Return [x, y] of the center of cell containing provided text 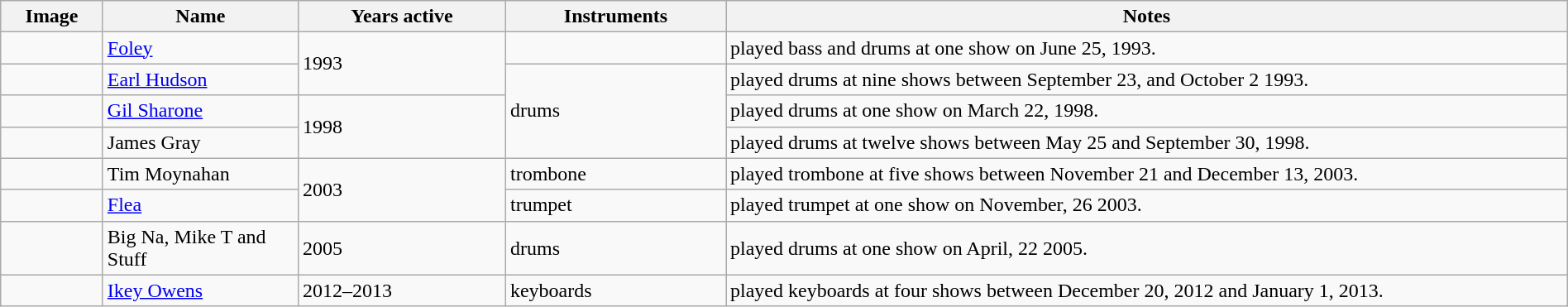
played drums at twelve shows between May 25 and September 30, 1998. [1147, 142]
Big Na, Mike T and Stuff [200, 248]
played bass and drums at one show on June 25, 1993. [1147, 48]
2005 [402, 248]
Tim Moynahan [200, 174]
trumpet [615, 205]
played drums at one show on March 22, 1998. [1147, 111]
2012–2013 [402, 290]
Instruments [615, 17]
Foley [200, 48]
Gil Sharone [200, 111]
Ikey Owens [200, 290]
played trumpet at one show on November, 26 2003. [1147, 205]
trombone [615, 174]
Image [52, 17]
Notes [1147, 17]
played drums at nine shows between September 23, and October 2 1993. [1147, 79]
Earl Hudson [200, 79]
Years active [402, 17]
1993 [402, 64]
2003 [402, 189]
played trombone at five shows between November 21 and December 13, 2003. [1147, 174]
James Gray [200, 142]
Flea [200, 205]
played drums at one show on April, 22 2005. [1147, 248]
Name [200, 17]
keyboards [615, 290]
1998 [402, 127]
played keyboards at four shows between December 20, 2012 and January 1, 2013. [1147, 290]
